Capture the cell that displays the provided text and extract its (x, y) central coordinate. 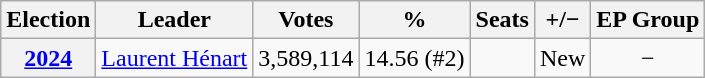
Election (48, 20)
Seats (502, 20)
New (562, 58)
EP Group (648, 20)
3,589,114 (306, 58)
2024 (48, 58)
Votes (306, 20)
Leader (174, 20)
+/− (562, 20)
14.56 (#2) (414, 58)
− (648, 58)
Laurent Hénart (174, 58)
% (414, 20)
